Return the (x, y) coordinate for the center point of the cell that contains the specified text.  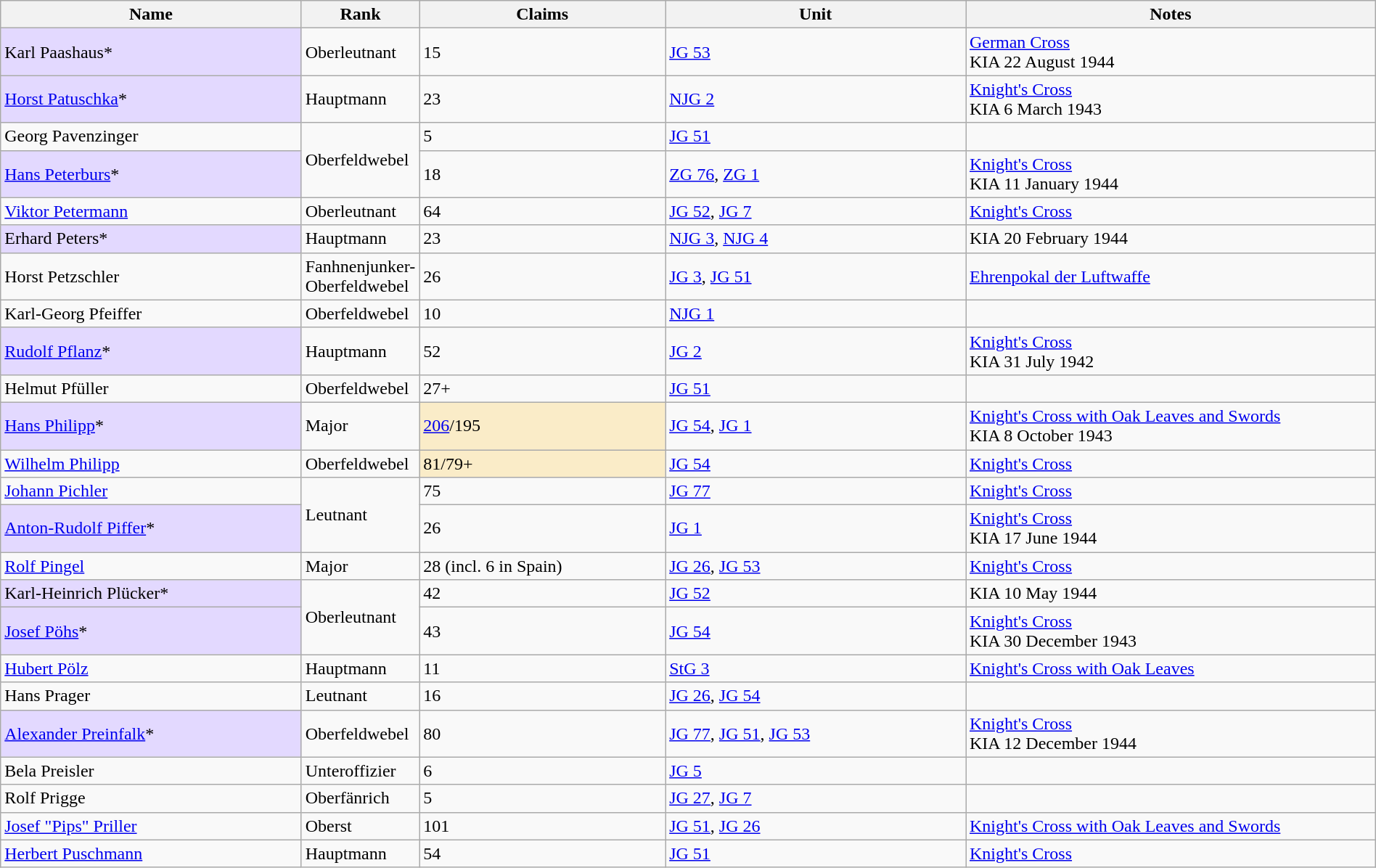
101 (543, 826)
Karl Paashaus* (151, 52)
Karl-Heinrich Plücker* (151, 594)
JG 51, JG 26 (816, 826)
Knight's Cross with Oak Leaves and SwordsKIA 8 October 1943 (1170, 425)
Rudolf Pflanz* (151, 351)
JG 26, JG 53 (816, 566)
Hans Philipp* (151, 425)
German CrossKIA 22 August 1944 (1170, 52)
NJG 2 (816, 99)
Johann Pichler (151, 491)
JG 26, JG 54 (816, 696)
JG 54, JG 1 (816, 425)
Notes (1170, 15)
StG 3 (816, 668)
JG 3, JG 51 (816, 276)
Ehrenpokal der Luftwaffe (1170, 276)
JG 53 (816, 52)
Georg Pavenzinger (151, 136)
11 (543, 668)
Knight's CrossKIA 12 December 1944 (1170, 733)
JG 5 (816, 771)
JG 77, JG 51, JG 53 (816, 733)
Anton-Rudolf Piffer* (151, 528)
Claims (543, 15)
64 (543, 211)
Wilhelm Philipp (151, 464)
KIA 20 February 1944 (1170, 239)
Herbert Puschmann (151, 853)
81/79+ (543, 464)
Knight's CrossKIA 17 June 1944 (1170, 528)
NJG 3, NJG 4 (816, 239)
Fanhnenjunker-Oberfeldwebel (360, 276)
Unteroffizier (360, 771)
43 (543, 631)
Hubert Pölz (151, 668)
54 (543, 853)
Rank (360, 15)
Oberst (360, 826)
JG 2 (816, 351)
Helmut Pfüller (151, 388)
6 (543, 771)
16 (543, 696)
Josef Pöhs* (151, 631)
52 (543, 351)
Horst Petzschler (151, 276)
Horst Patuschka* (151, 99)
Viktor Petermann (151, 211)
75 (543, 491)
Knight's CrossKIA 31 July 1942 (1170, 351)
Alexander Preinfalk* (151, 733)
Rolf Prigge (151, 798)
Oberfänrich (360, 798)
KIA 10 May 1944 (1170, 594)
JG 52 (816, 594)
28 (incl. 6 in Spain) (543, 566)
Knight's CrossKIA 11 January 1944 (1170, 174)
Josef "Pips" Priller (151, 826)
JG 77 (816, 491)
206/195 (543, 425)
JG 27, JG 7 (816, 798)
Erhard Peters* (151, 239)
27+ (543, 388)
Knight's CrossKIA 6 March 1943 (1170, 99)
42 (543, 594)
Name (151, 15)
Knight's Cross with Oak Leaves and Swords (1170, 826)
80 (543, 733)
Knight's CrossKIA 30 December 1943 (1170, 631)
Rolf Pingel (151, 566)
Hans Prager (151, 696)
JG 1 (816, 528)
NJG 1 (816, 314)
18 (543, 174)
10 (543, 314)
Knight's Cross with Oak Leaves (1170, 668)
15 (543, 52)
Bela Preisler (151, 771)
Karl-Georg Pfeiffer (151, 314)
Hans Peterburs* (151, 174)
JG 52, JG 7 (816, 211)
Unit (816, 15)
ZG 76, ZG 1 (816, 174)
